Provide the [X, Y] coordinate of the cell's center where the given text is located.  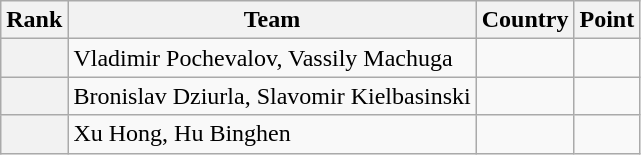
Xu Hong, Hu Binghen [272, 134]
Vladimir Pochevalov, Vassily Machuga [272, 58]
Rank [34, 20]
Bronislav Dziurla, Slavomir Kielbasinski [272, 96]
Country [525, 20]
Team [272, 20]
Point [607, 20]
